Capture the cell that displays the provided text and extract its (x, y) central coordinate. 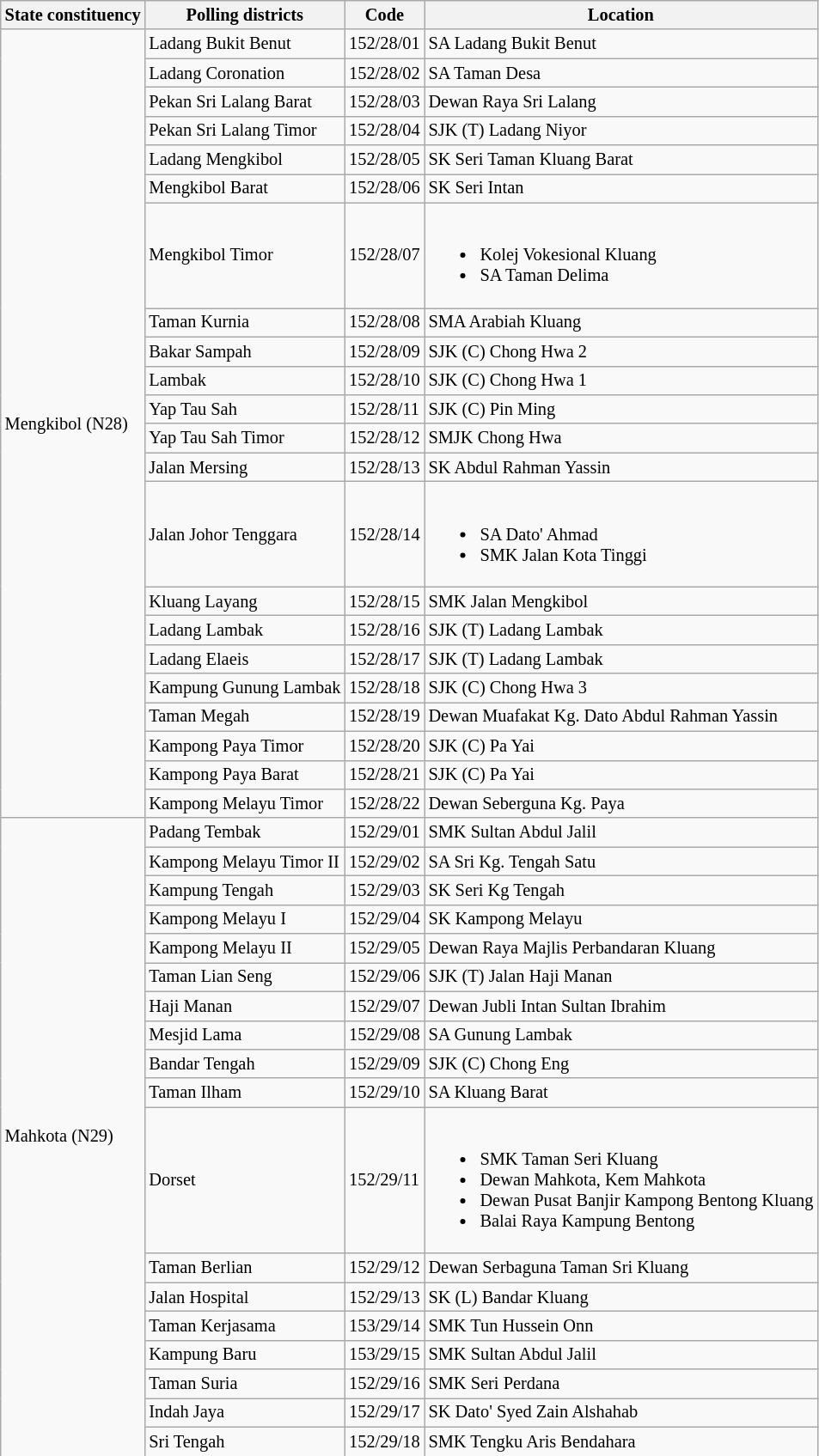
SMK Taman Seri KluangDewan Mahkota, Kem MahkotaDewan Pusat Banjir Kampong Bentong KluangBalai Raya Kampung Bentong (621, 1180)
State constituency (73, 15)
Kampung Gunung Lambak (244, 688)
152/29/13 (384, 1297)
152/29/11 (384, 1180)
152/29/01 (384, 832)
Kampong Paya Barat (244, 775)
152/28/11 (384, 409)
Mahkota (N29) (73, 1137)
Lambak (244, 381)
Padang Tembak (244, 832)
Mengkibol (N28) (73, 423)
Ladang Lambak (244, 630)
Kampong Melayu Timor (244, 803)
Yap Tau Sah Timor (244, 438)
152/28/10 (384, 381)
152/29/06 (384, 977)
SA Ladang Bukit Benut (621, 44)
SMK Tun Hussein Onn (621, 1325)
Taman Kerjasama (244, 1325)
SA Sri Kg. Tengah Satu (621, 862)
152/28/14 (384, 533)
Sri Tengah (244, 1441)
Kluang Layang (244, 601)
152/28/04 (384, 131)
Taman Ilham (244, 1093)
Jalan Hospital (244, 1297)
Indah Jaya (244, 1412)
SK Dato' Syed Zain Alshahab (621, 1412)
SK Abdul Rahman Yassin (621, 467)
152/28/13 (384, 467)
SMJK Chong Hwa (621, 438)
Dewan Serbaguna Taman Sri Kluang (621, 1268)
152/28/17 (384, 659)
152/28/18 (384, 688)
Ladang Elaeis (244, 659)
SK (L) Bandar Kluang (621, 1297)
Kampong Melayu Timor II (244, 862)
SJK (T) Ladang Niyor (621, 131)
Kampong Melayu I (244, 919)
SA Gunung Lambak (621, 1035)
152/29/07 (384, 1006)
153/29/15 (384, 1355)
Kampong Melayu II (244, 948)
Kampong Paya Timor (244, 746)
152/28/06 (384, 188)
SK Seri Taman Kluang Barat (621, 160)
SMK Seri Perdana (621, 1384)
SMK Jalan Mengkibol (621, 601)
153/29/14 (384, 1325)
152/29/17 (384, 1412)
Mesjid Lama (244, 1035)
152/28/08 (384, 322)
152/28/02 (384, 73)
SK Seri Intan (621, 188)
Location (621, 15)
Ladang Mengkibol (244, 160)
Taman Lian Seng (244, 977)
152/28/09 (384, 351)
152/28/07 (384, 255)
Taman Megah (244, 716)
Mengkibol Barat (244, 188)
152/28/20 (384, 746)
152/29/16 (384, 1384)
Mengkibol Timor (244, 255)
SA Dato' AhmadSMK Jalan Kota Tinggi (621, 533)
Ladang Coronation (244, 73)
152/29/05 (384, 948)
152/29/10 (384, 1093)
SJK (T) Jalan Haji Manan (621, 977)
152/28/01 (384, 44)
Polling districts (244, 15)
152/29/08 (384, 1035)
152/29/03 (384, 890)
152/28/12 (384, 438)
152/29/04 (384, 919)
Dewan Jubli Intan Sultan Ibrahim (621, 1006)
Kampung Tengah (244, 890)
SMK Tengku Aris Bendahara (621, 1441)
Yap Tau Sah (244, 409)
152/28/21 (384, 775)
Taman Berlian (244, 1268)
Jalan Mersing (244, 467)
152/28/05 (384, 160)
Jalan Johor Tenggara (244, 533)
Bakar Sampah (244, 351)
Ladang Bukit Benut (244, 44)
Dewan Muafakat Kg. Dato Abdul Rahman Yassin (621, 716)
SMA Arabiah Kluang (621, 322)
Kolej Vokesional KluangSA Taman Delima (621, 255)
SJK (C) Chong Hwa 1 (621, 381)
Pekan Sri Lalang Barat (244, 101)
SA Taman Desa (621, 73)
152/28/16 (384, 630)
Bandar Tengah (244, 1063)
SJK (C) Chong Eng (621, 1063)
Dewan Raya Majlis Perbandaran Kluang (621, 948)
SJK (C) Chong Hwa 3 (621, 688)
SA Kluang Barat (621, 1093)
Pekan Sri Lalang Timor (244, 131)
Kampung Baru (244, 1355)
SJK (C) Pin Ming (621, 409)
Taman Suria (244, 1384)
152/29/02 (384, 862)
Code (384, 15)
Dorset (244, 1180)
152/28/19 (384, 716)
152/29/18 (384, 1441)
SJK (C) Chong Hwa 2 (621, 351)
152/29/12 (384, 1268)
Haji Manan (244, 1006)
152/28/03 (384, 101)
Dewan Seberguna Kg. Paya (621, 803)
Taman Kurnia (244, 322)
152/28/22 (384, 803)
SK Seri Kg Tengah (621, 890)
Dewan Raya Sri Lalang (621, 101)
152/28/15 (384, 601)
152/29/09 (384, 1063)
SK Kampong Melayu (621, 919)
